Search for the cell housing the specified text and yield its (X, Y) center coordinate. 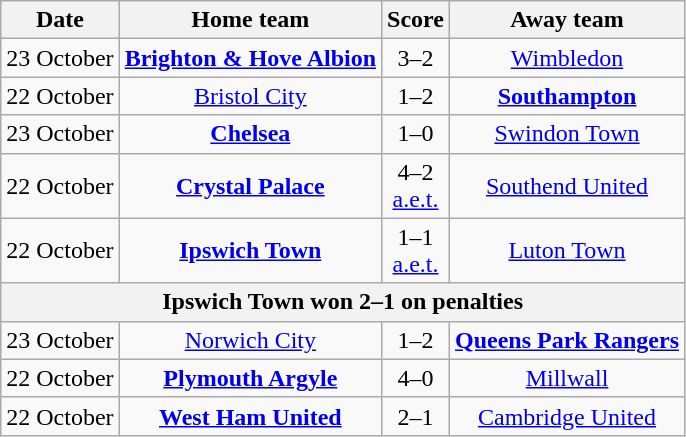
2–1 (416, 416)
Wimbledon (566, 58)
3–2 (416, 58)
Plymouth Argyle (250, 378)
1–0 (416, 134)
Millwall (566, 378)
Crystal Palace (250, 186)
West Ham United (250, 416)
Away team (566, 20)
Chelsea (250, 134)
Home team (250, 20)
Brighton & Hove Albion (250, 58)
Swindon Town (566, 134)
4–2 a.e.t. (416, 186)
Date (60, 20)
Cambridge United (566, 416)
4–0 (416, 378)
Score (416, 20)
Bristol City (250, 96)
Ipswich Town (250, 250)
1–1 a.e.t. (416, 250)
Queens Park Rangers (566, 340)
Ipswich Town won 2–1 on penalties (343, 302)
Norwich City (250, 340)
Southampton (566, 96)
Luton Town (566, 250)
Southend United (566, 186)
